Search for the cell housing the specified text and yield its (x, y) center coordinate. 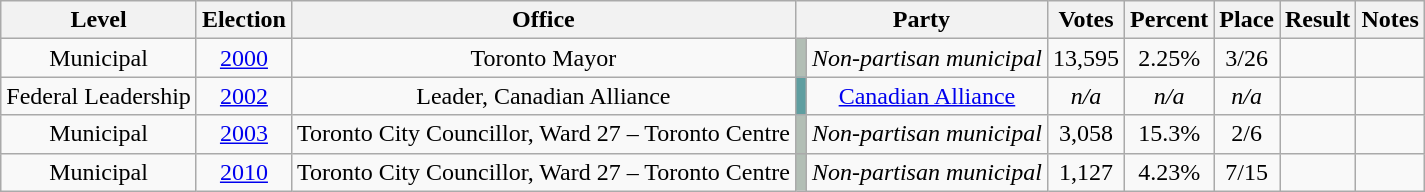
3/26 (1247, 58)
15.3% (1170, 134)
2.25% (1170, 58)
Percent (1170, 20)
Leader, Canadian Alliance (543, 96)
Office (543, 20)
Result (1318, 20)
2000 (244, 58)
Federal Leadership (99, 96)
7/15 (1247, 172)
2010 (244, 172)
2003 (244, 134)
Party (921, 20)
Toronto Mayor (543, 58)
4.23% (1170, 172)
2002 (244, 96)
3,058 (1086, 134)
Level (99, 20)
Place (1247, 20)
Votes (1086, 20)
Election (244, 20)
Canadian Alliance (926, 96)
Notes (1390, 20)
1,127 (1086, 172)
2/6 (1247, 134)
13,595 (1086, 58)
